Identify which cell holds the provided text, then report its (x, y) central coordinate. 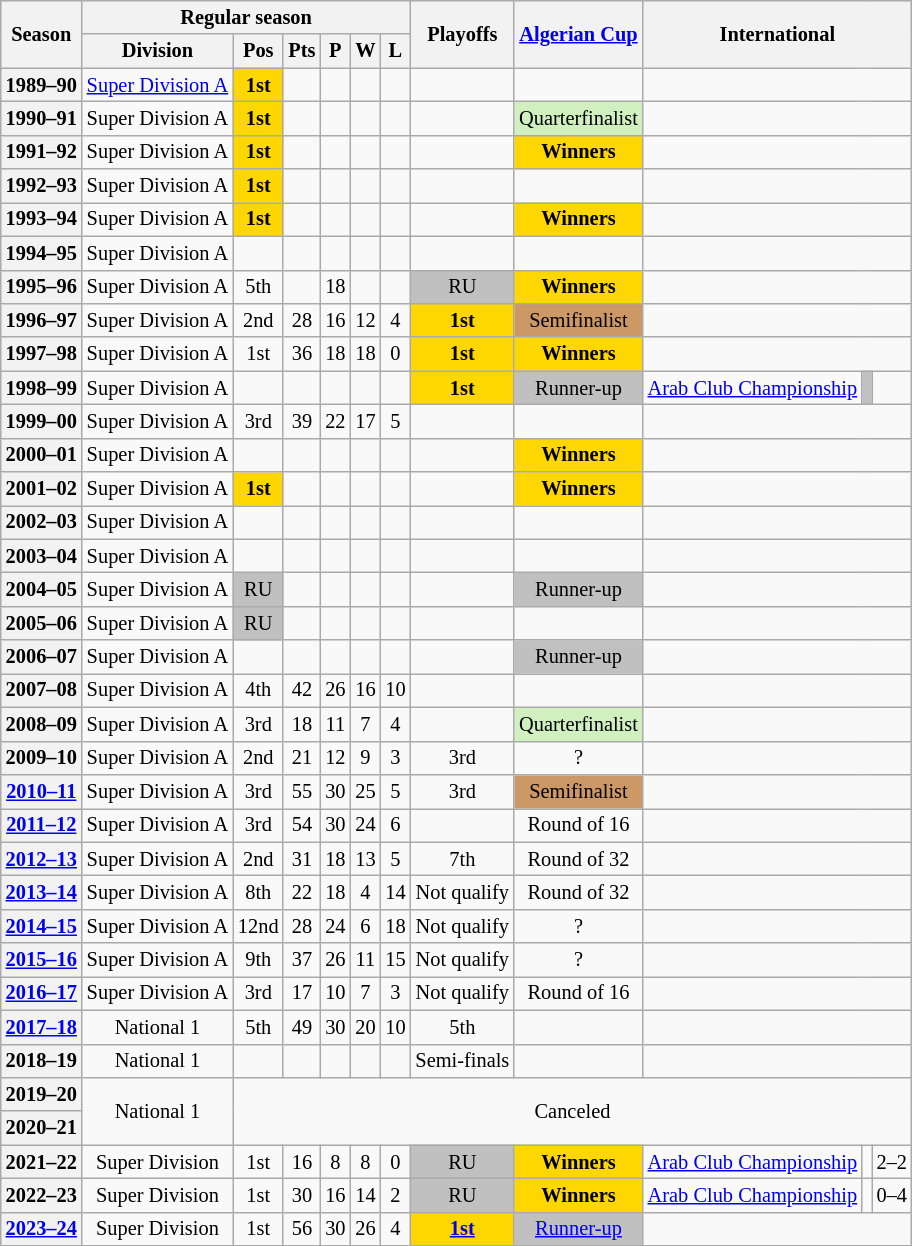
2011–12 (42, 825)
2006–07 (42, 657)
1989–90 (42, 85)
20 (365, 1027)
Algerian Cup (578, 34)
2 (395, 1195)
54 (302, 825)
International (778, 34)
37 (302, 960)
1998–99 (42, 388)
1991–92 (42, 152)
Semi-finals (462, 1061)
36 (302, 354)
Canceled (572, 1110)
1992–93 (42, 186)
12nd (258, 926)
2005–06 (42, 623)
2014–15 (42, 926)
1996–97 (42, 320)
15 (395, 960)
31 (302, 859)
2021–22 (42, 1162)
2013–14 (42, 892)
L (395, 51)
1994–95 (42, 253)
13 (365, 859)
2022–23 (42, 1195)
4th (258, 690)
Pos (258, 51)
55 (302, 791)
W (365, 51)
2003–04 (42, 556)
2016–17 (42, 993)
2000–01 (42, 455)
1995–96 (42, 287)
56 (302, 1229)
2002–03 (42, 522)
8th (258, 892)
2007–08 (42, 690)
25 (365, 791)
1999–00 (42, 421)
Playoffs (462, 34)
9 (365, 758)
2004–05 (42, 589)
2008–09 (42, 724)
2012–13 (42, 859)
0–4 (892, 1195)
2018–19 (42, 1061)
2010–11 (42, 791)
Division (158, 51)
P (335, 51)
2019–20 (42, 1094)
39 (302, 421)
1990–91 (42, 118)
2020–21 (42, 1128)
1997–98 (42, 354)
42 (302, 690)
2015–16 (42, 960)
Pts (302, 51)
2–2 (892, 1162)
Regular season (246, 17)
2009–10 (42, 758)
2017–18 (42, 1027)
21 (302, 758)
2001–02 (42, 489)
49 (302, 1027)
2023–24 (42, 1229)
7th (462, 859)
1993–94 (42, 219)
Season (42, 34)
9th (258, 960)
